Detect which cell encompasses the target text, then output its (X, Y) center coordinate. 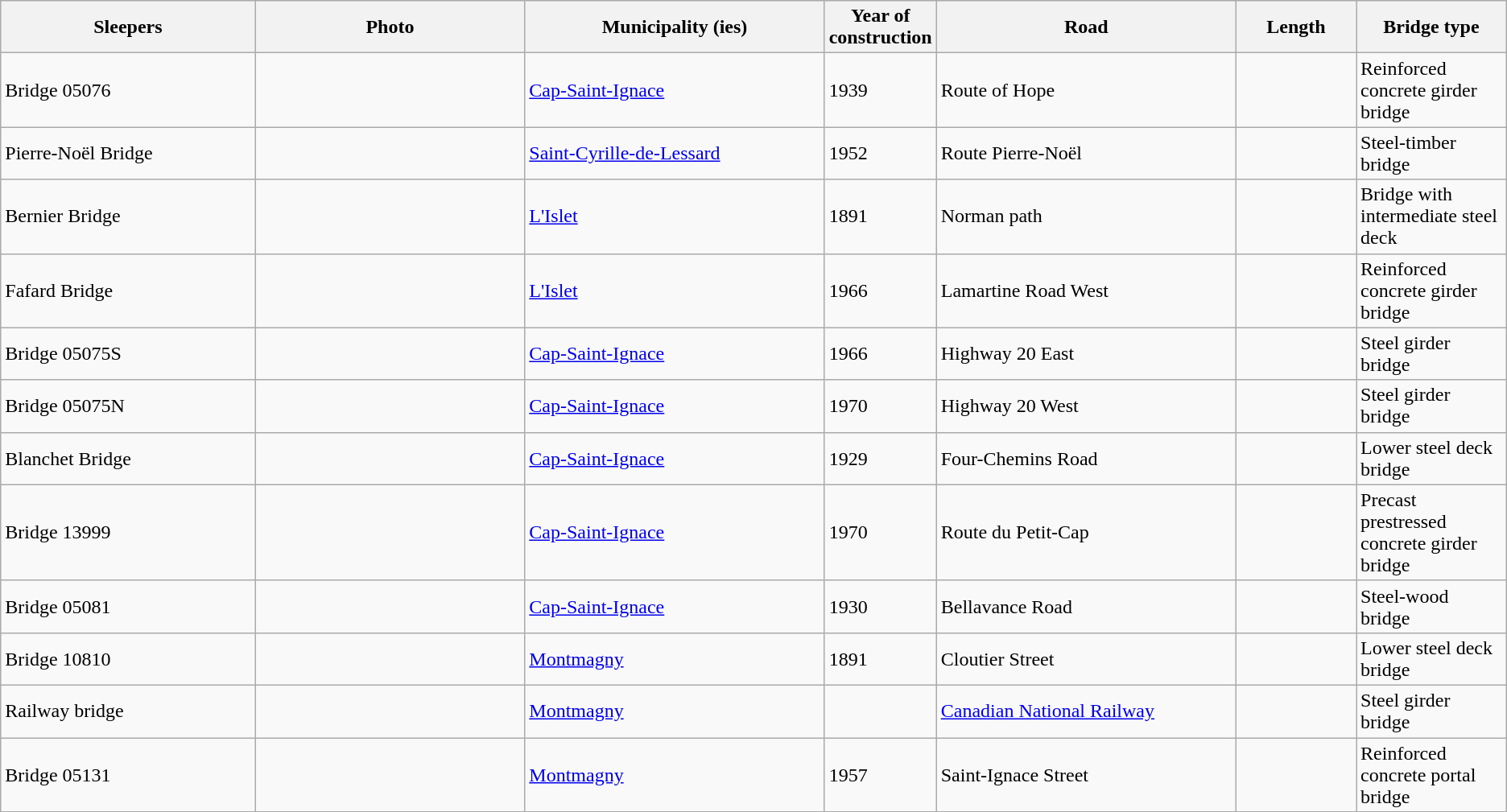
Photo (390, 27)
Municipality (ies) (675, 27)
1952 (881, 153)
1930 (881, 607)
Bellavance Road (1086, 607)
Bridge with intermediate steel deck (1431, 216)
Precast prestressed concrete girder bridge (1431, 533)
Route Pierre-Noël (1086, 153)
Steel-timber bridge (1431, 153)
Saint-Ignace Street (1086, 774)
Route of Hope (1086, 90)
1957 (881, 774)
Bridge type (1431, 27)
Saint-Cyrille-de-Lessard (675, 153)
Bridge 05081 (128, 607)
1939 (881, 90)
Four-Chemins Road (1086, 459)
Blanchet Bridge (128, 459)
Bridge 05075S (128, 354)
Bridge 05131 (128, 774)
1929 (881, 459)
Year of construction (881, 27)
Bernier Bridge (128, 216)
Bridge 13999 (128, 533)
Fafard Bridge (128, 291)
Bridge 10810 (128, 658)
Norman path (1086, 216)
Reinforced concrete portal bridge (1431, 774)
Bridge 05075N (128, 406)
Canadian National Railway (1086, 711)
Highway 20 West (1086, 406)
Railway bridge (128, 711)
Route du Petit-Cap (1086, 533)
Lamartine Road West (1086, 291)
Steel-wood bridge (1431, 607)
Cloutier Street (1086, 658)
Sleepers (128, 27)
Road (1086, 27)
Bridge 05076 (128, 90)
Length (1296, 27)
Pierre-Noël Bridge (128, 153)
Highway 20 East (1086, 354)
